Provide the (x, y) coordinate of the cell's center where the given text is located.  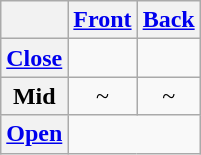
Front (102, 20)
Close (34, 58)
Mid (34, 96)
Back (168, 20)
Open (34, 134)
